Provide the [X, Y] coordinate of the cell's center where the given text is located.  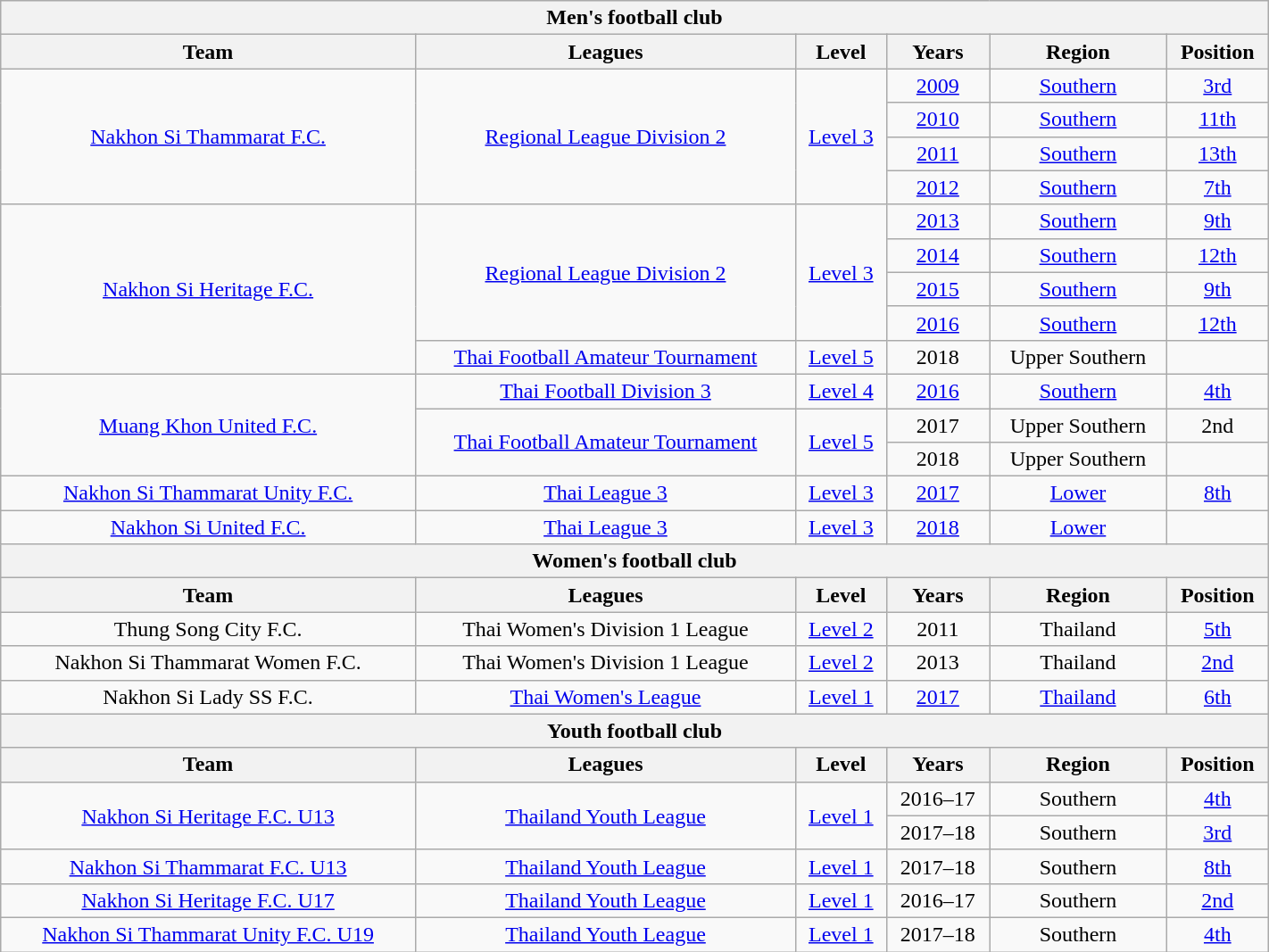
2009 [937, 86]
Thai Football Division 3 [605, 391]
Nakhon Si United F.C. [209, 527]
2014 [937, 255]
13th [1217, 153]
2010 [937, 120]
Nakhon Si Heritage F.C. U17 [209, 900]
Thung Song City F.C. [209, 629]
Men's football club [634, 18]
Nakhon Si Thammarat F.C. [209, 137]
Nakhon Si Heritage F.C. U13 [209, 815]
Nakhon Si Heritage F.C. [209, 289]
2012 [937, 187]
2015 [937, 289]
Nakhon Si Thammarat Unity F.C. [209, 493]
Youth football club [634, 731]
7th [1217, 187]
5th [1217, 629]
Nakhon Si Thammarat Unity F.C. U19 [209, 934]
11th [1217, 120]
Thai Women's League [605, 697]
6th [1217, 697]
Nakhon Si Thammarat Women F.C. [209, 663]
Women's football club [634, 561]
Nakhon Si Thammarat F.C. U13 [209, 866]
Nakhon Si Lady SS F.C. [209, 697]
Level 4 [842, 391]
Muang Khon United F.C. [209, 425]
